For the text-containing cell, return its midpoint in (x, y) coordinate format. 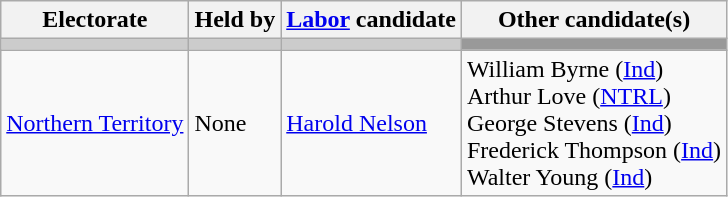
Held by (235, 20)
Labor candidate (372, 20)
Electorate (95, 20)
Other candidate(s) (594, 20)
None (235, 123)
Harold Nelson (372, 123)
William Byrne (Ind)Arthur Love (NTRL)George Stevens (Ind)Frederick Thompson (Ind)Walter Young (Ind) (594, 123)
Northern Territory (95, 123)
